For the text-containing cell, return its midpoint in (x, y) coordinate format. 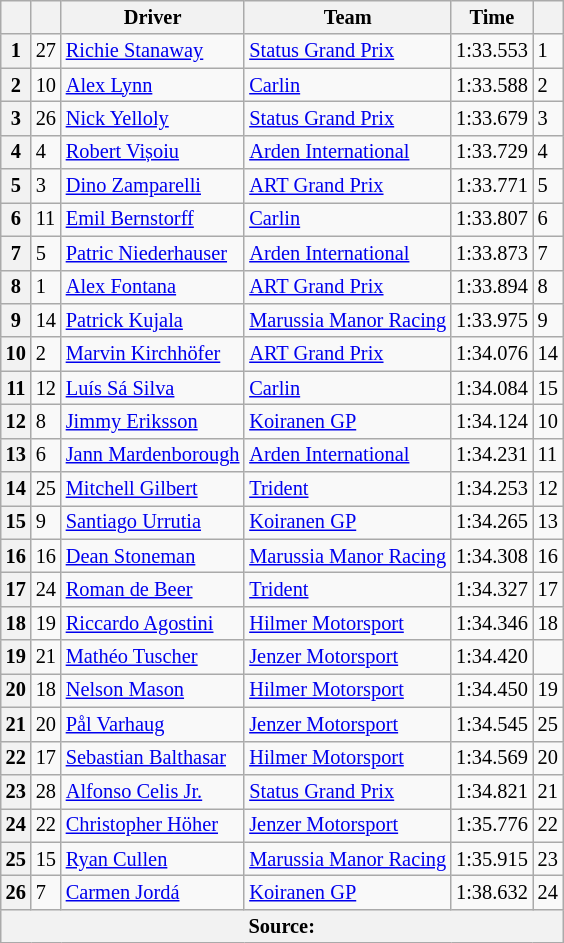
Driver (153, 17)
1:33.975 (492, 320)
28 (46, 791)
1:34.308 (492, 556)
1:34.253 (492, 489)
1:33.729 (492, 152)
Pål Varhaug (153, 724)
1:34.076 (492, 354)
1:34.327 (492, 589)
Ryan Cullen (153, 859)
1:33.553 (492, 51)
Dean Stoneman (153, 556)
1:33.894 (492, 287)
1:33.679 (492, 118)
1:34.569 (492, 758)
1:34.231 (492, 455)
Patric Niederhauser (153, 253)
Alfonso Celis Jr. (153, 791)
Robert Vișoiu (153, 152)
Richie Stanaway (153, 51)
Nelson Mason (153, 690)
Alex Lynn (153, 85)
1:34.545 (492, 724)
Marvin Kirchhöfer (153, 354)
Dino Zamparelli (153, 186)
Carmen Jordá (153, 892)
Jann Mardenborough (153, 455)
Jimmy Eriksson (153, 421)
1:34.265 (492, 522)
Roman de Beer (153, 589)
1:34.084 (492, 388)
Team (348, 17)
1:34.450 (492, 690)
Source: (282, 926)
Patrick Kujala (153, 320)
Sebastian Balthasar (153, 758)
Time (492, 17)
1:34.346 (492, 623)
Nick Yelloly (153, 118)
Mathéo Tuscher (153, 657)
1:38.632 (492, 892)
Alex Fontana (153, 287)
1:35.776 (492, 825)
Riccardo Agostini (153, 623)
1:34.821 (492, 791)
1:34.420 (492, 657)
27 (46, 51)
1:34.124 (492, 421)
Christopher Höher (153, 825)
Mitchell Gilbert (153, 489)
Luís Sá Silva (153, 388)
1:33.588 (492, 85)
Emil Bernstorff (153, 219)
1:33.807 (492, 219)
1:33.771 (492, 186)
Santiago Urrutia (153, 522)
1:35.915 (492, 859)
1:33.873 (492, 253)
